Extract the [x, y] coordinate from the center of the cell holding the provided text.  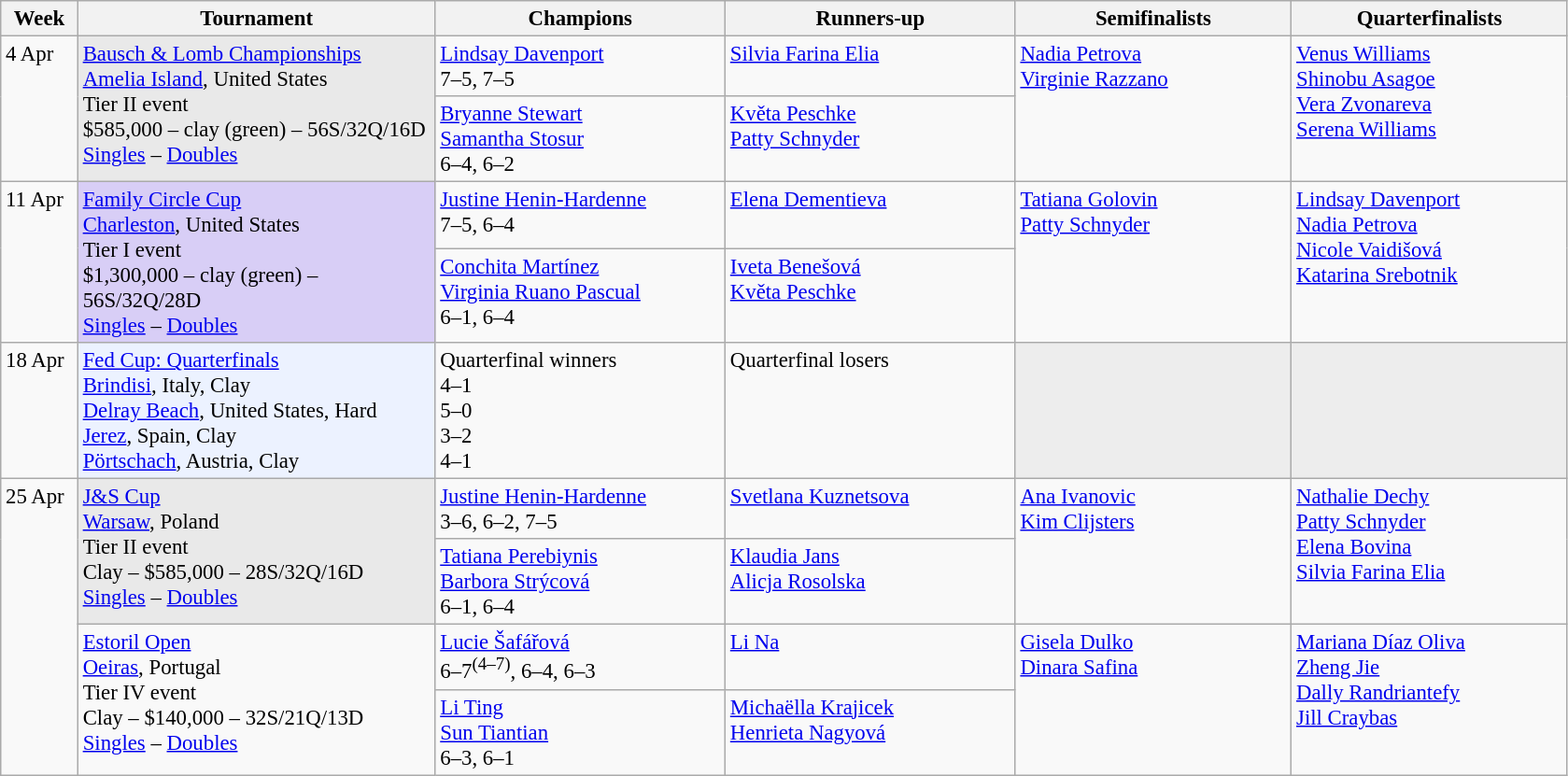
Venus Williams Shinobu Asagoe Vera Zvonareva Serena Williams [1430, 109]
Silvia Farina Elia [870, 67]
Tatiana Golovin Patty Schnyder [1153, 263]
25 Apr [39, 628]
Fed Cup: Quarterfinals Brindisi, Italy, Clay Delray Beach, United States, Hard Jerez, Spain, Clay Pörtschach, Austria, Clay [256, 411]
Estoril Open Oeiras, Portugal Tier IV event Clay – $140,000 – 32S/21Q/13DSingles – Doubles [256, 700]
Elena Dementieva [870, 215]
Champions [581, 19]
Quarterfinal losers [870, 411]
Mariana Díaz Oliva Zheng Jie Dally Randriantefy Jill Craybas [1430, 700]
Justine Henin-Hardenne 7–5, 6–4 [581, 215]
Bryanne Stewart Samantha Stosur6–4, 6–2 [581, 139]
Li Na [870, 657]
Lindsay Davenport Nadia Petrova Nicole Vaidišová Katarina Srebotnik [1430, 263]
Svetlana Kuznetsova [870, 510]
Nadia Petrova Virginie Razzano [1153, 109]
Květa Peschke Patty Schnyder [870, 139]
Michaëlla Krajicek Henrieta Nagyová [870, 732]
Semifinalists [1153, 19]
Week [39, 19]
Runners-up [870, 19]
Lucie Šafářová 6–7(4–7), 6–4, 6–3 [581, 657]
Family Circle Cup Charleston, United States Tier I event $1,300,000 – clay (green) – 56S/32Q/28DSingles – Doubles [256, 263]
11 Apr [39, 263]
Iveta Benešová Květa Peschke [870, 295]
Quarterfinalists [1430, 19]
Tatiana Perebiynis Barbora Strýcová6–1, 6–4 [581, 583]
Quarterfinal winners 4–1 5–0 3–2 4–1 [581, 411]
Gisela Dulko Dinara Safina [1153, 700]
Nathalie Dechy Patty Schnyder Elena Bovina Silvia Farina Elia [1430, 552]
Klaudia Jans Alicja Rosolska [870, 583]
18 Apr [39, 411]
Li Ting Sun Tiantian6–3, 6–1 [581, 732]
4 Apr [39, 109]
Justine Henin-Hardenne 3–6, 6–2, 7–5 [581, 510]
Ana Ivanovic Kim Clijsters [1153, 552]
J&S Cup Warsaw, Poland Tier II event Clay – $585,000 – 28S/32Q/16DSingles – Doubles [256, 552]
Lindsay Davenport 7–5, 7–5 [581, 67]
Tournament [256, 19]
Conchita Martínez Virginia Ruano Pascual6–1, 6–4 [581, 295]
Bausch & Lomb Championships Amelia Island, United States Tier II event $585,000 – clay (green) – 56S/32Q/16DSingles – Doubles [256, 109]
